Determine the (X, Y) coordinate at the center of the cell enclosing the given text.  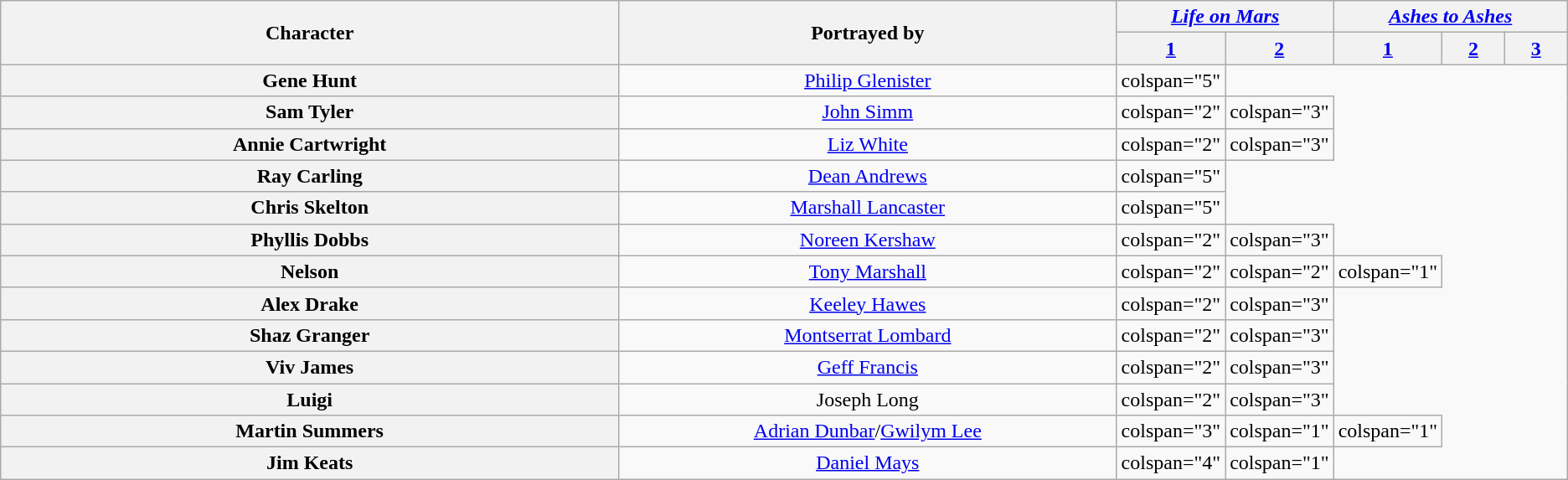
John Simm (868, 112)
Luigi (310, 400)
Dean Andrews (868, 176)
Martin Summers (310, 431)
Viv James (310, 367)
Joseph Long (868, 400)
Chris Skelton (310, 208)
Marshall Lancaster (868, 208)
Philip Glenister (868, 80)
Gene Hunt (310, 80)
Annie Cartwright (310, 144)
Portrayed by (868, 33)
3 (1536, 49)
Character (310, 33)
Alex Drake (310, 303)
Montserrat Lombard (868, 335)
Daniel Mays (868, 463)
Adrian Dunbar/Gwilym Lee (868, 431)
Tony Marshall (868, 271)
Liz White (868, 144)
Ashes to Ashes (1451, 17)
Jim Keats (310, 463)
Geff Francis (868, 367)
Life on Mars (1225, 17)
colspan="4" (1171, 463)
Noreen Kershaw (868, 240)
Phyllis Dobbs (310, 240)
Keeley Hawes (868, 303)
Nelson (310, 271)
Sam Tyler (310, 112)
Shaz Granger (310, 335)
Ray Carling (310, 176)
